Provide the (X, Y) coordinate of the cell's center where the given text is located.  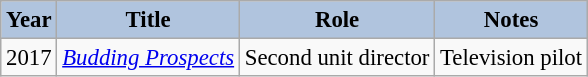
Budding Prospects (148, 58)
Television pilot (512, 58)
Role (336, 20)
Title (148, 20)
Second unit director (336, 58)
2017 (29, 58)
Year (29, 20)
Notes (512, 20)
